Scan for the cell matching the given text and deliver its (x, y) coordinate at center. 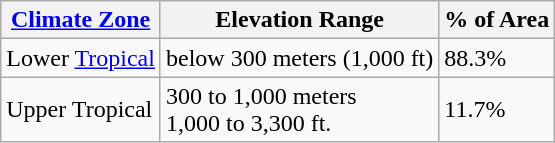
Climate Zone (81, 20)
Upper Tropical (81, 110)
300 to 1,000 meters1,000 to 3,300 ft. (299, 110)
11.7% (497, 110)
88.3% (497, 58)
Lower Tropical (81, 58)
below 300 meters (1,000 ft) (299, 58)
Elevation Range (299, 20)
% of Area (497, 20)
